Detect which cell encompasses the target text, then output its [x, y] center coordinate. 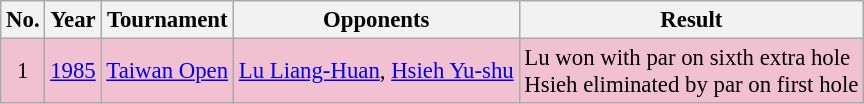
1 [23, 72]
1985 [73, 72]
Taiwan Open [167, 72]
Lu Liang-Huan, Hsieh Yu-shu [376, 72]
Result [692, 20]
Opponents [376, 20]
Tournament [167, 20]
No. [23, 20]
Year [73, 20]
Lu won with par on sixth extra holeHsieh eliminated by par on first hole [692, 72]
